Identify which cell holds the provided text, then report its [x, y] central coordinate. 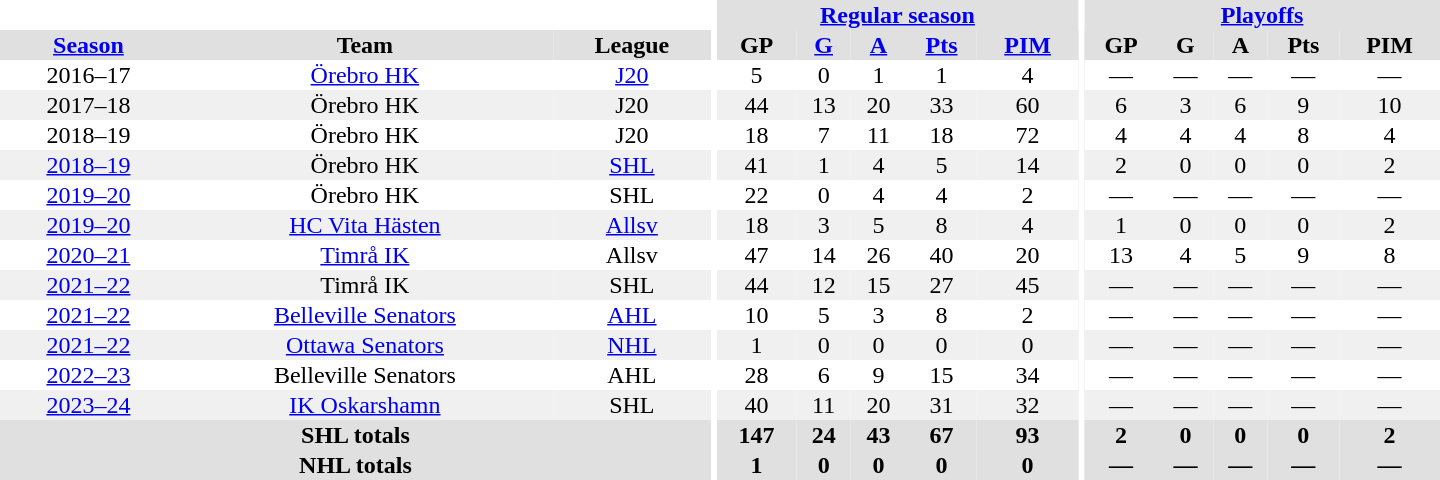
22 [756, 195]
27 [942, 285]
Playoffs [1262, 15]
7 [824, 135]
League [632, 45]
2023–24 [88, 405]
Team [365, 45]
HC Vita Hästen [365, 225]
2020–21 [88, 255]
31 [942, 405]
12 [824, 285]
147 [756, 435]
43 [878, 435]
93 [1028, 435]
45 [1028, 285]
Season [88, 45]
60 [1028, 105]
67 [942, 435]
33 [942, 105]
28 [756, 375]
Regular season [898, 15]
24 [824, 435]
IK Oskarshamn [365, 405]
41 [756, 165]
SHL totals [356, 435]
NHL totals [356, 465]
2017–18 [88, 105]
72 [1028, 135]
47 [756, 255]
2022–23 [88, 375]
34 [1028, 375]
NHL [632, 345]
Ottawa Senators [365, 345]
32 [1028, 405]
26 [878, 255]
2016–17 [88, 75]
